Detect which cell encompasses the target text, then output its (X, Y) center coordinate. 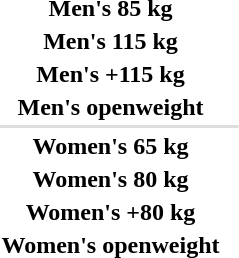
Women's +80 kg (110, 212)
Men's 115 kg (110, 41)
Women's 65 kg (110, 146)
Men's +115 kg (110, 74)
Women's 80 kg (110, 179)
Men's openweight (110, 107)
